Identify which cell holds the provided text, then report its (x, y) central coordinate. 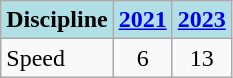
6 (142, 58)
13 (202, 58)
2023 (202, 20)
Speed (57, 58)
Discipline (57, 20)
2021 (142, 20)
